Provide the (X, Y) coordinate of the cell's center where the given text is located.  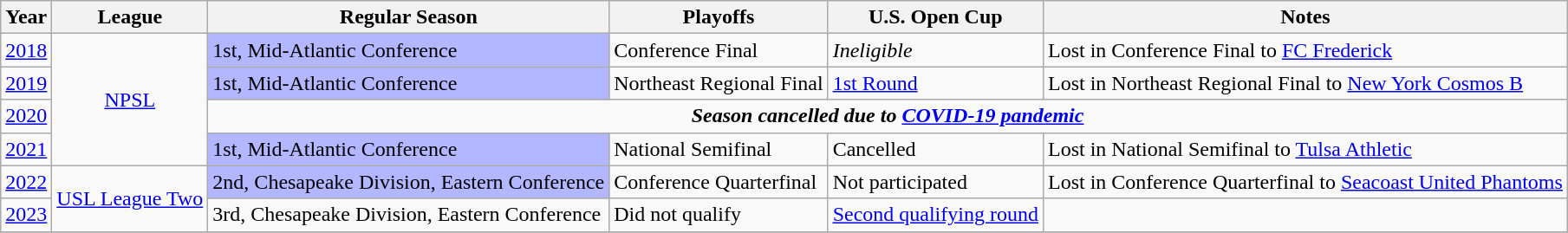
Playoffs (719, 17)
Second qualifying round (935, 215)
3rd, Chesapeake Division, Eastern Conference (409, 215)
USL League Two (130, 198)
Regular Season (409, 17)
U.S. Open Cup (935, 17)
2020 (26, 116)
2021 (26, 149)
Year (26, 17)
Conference Final (719, 50)
1st Round (935, 83)
Not participated (935, 182)
2019 (26, 83)
Lost in Conference Final to FC Frederick (1305, 50)
Cancelled (935, 149)
Conference Quarterfinal (719, 182)
2022 (26, 182)
League (130, 17)
NPSL (130, 100)
Ineligible (935, 50)
Northeast Regional Final (719, 83)
Lost in National Semifinal to Tulsa Athletic (1305, 149)
Lost in Northeast Regional Final to New York Cosmos B (1305, 83)
2018 (26, 50)
2nd, Chesapeake Division, Eastern Conference (409, 182)
Lost in Conference Quarterfinal to Seacoast United Phantoms (1305, 182)
National Semifinal (719, 149)
Did not qualify (719, 215)
Season cancelled due to COVID-19 pandemic (888, 116)
2023 (26, 215)
Notes (1305, 17)
